Determine the [X, Y] coordinate at the center of the cell enclosing the given text.  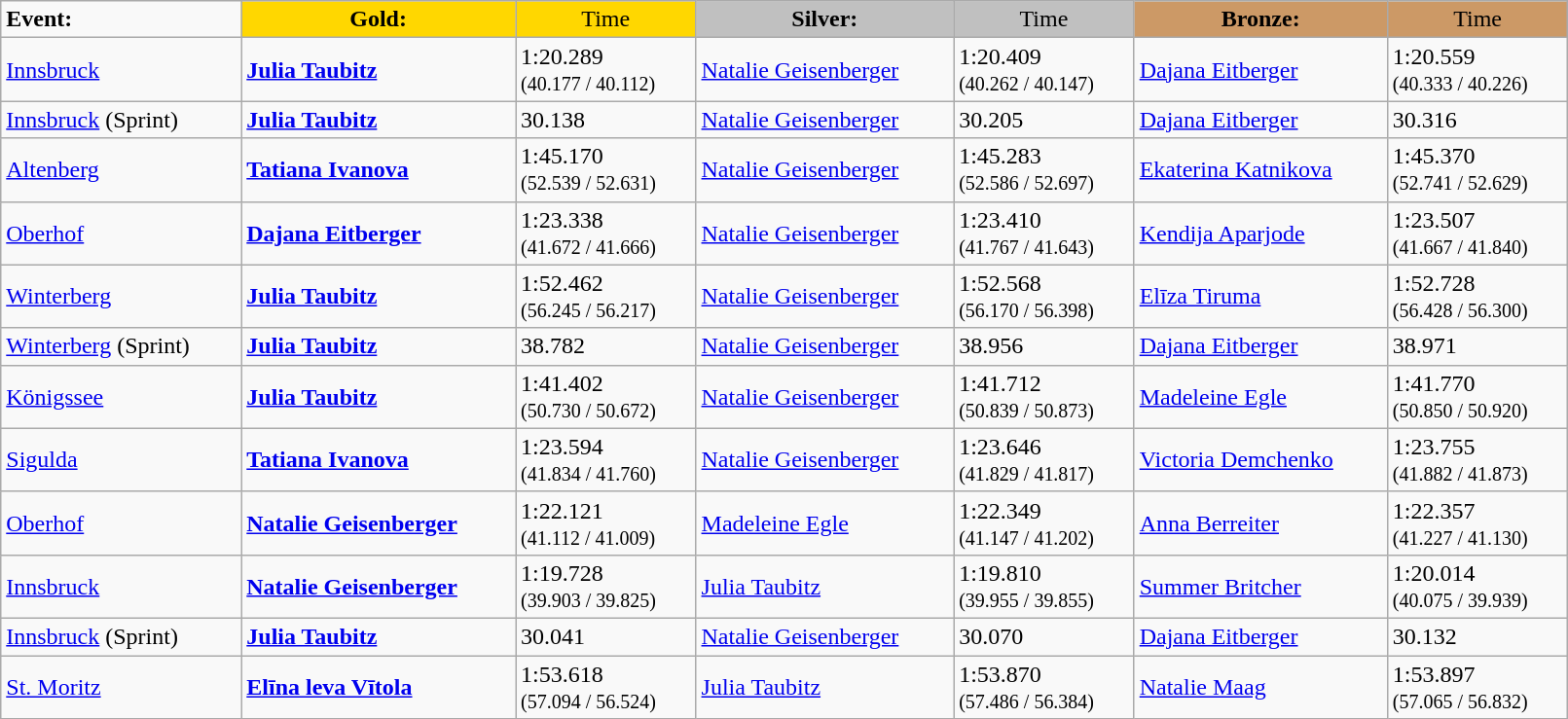
1:53.870(57.486 / 56.384) [1044, 687]
1:23.338(41.672 / 41.666) [606, 234]
1:19.810(39.955 / 39.855) [1044, 586]
Natalie Maag [1260, 687]
30.132 [1477, 636]
1:20.289(40.177 / 40.112) [606, 70]
1:19.728(39.903 / 39.825) [606, 586]
1:20.409(40.262 / 40.147) [1044, 70]
Victoria Demchenko [1260, 459]
30.070 [1044, 636]
Königssee [121, 397]
1:45.370(52.741 / 52.629) [1477, 169]
38.956 [1044, 346]
Winterberg (Sprint) [121, 346]
1:52.568(56.170 / 56.398) [1044, 296]
38.782 [606, 346]
1:53.897(57.065 / 56.832) [1477, 687]
1:23.594(41.834 / 41.760) [606, 459]
30.316 [1477, 120]
Sigulda [121, 459]
1:45.283(52.586 / 52.697) [1044, 169]
30.205 [1044, 120]
Silver: [825, 19]
Ekaterina Katnikova [1260, 169]
1:23.755(41.882 / 41.873) [1477, 459]
Winterberg [121, 296]
30.041 [606, 636]
1:22.357(41.227 / 41.130) [1477, 523]
Elīna leva Vītola [379, 687]
1:53.618(57.094 / 56.524) [606, 687]
1:20.014(40.075 / 39.939) [1477, 586]
1:41.770(50.850 / 50.920) [1477, 397]
1:52.728(56.428 / 56.300) [1477, 296]
1:41.402(50.730 / 50.672) [606, 397]
Bronze: [1260, 19]
1:45.170(52.539 / 52.631) [606, 169]
1:23.410(41.767 / 41.643) [1044, 234]
38.971 [1477, 346]
Gold: [379, 19]
1:52.462(56.245 / 56.217) [606, 296]
Anna Berreiter [1260, 523]
Elīza Tiruma [1260, 296]
1:23.507(41.667 / 41.840) [1477, 234]
St. Moritz [121, 687]
30.138 [606, 120]
Kendija Aparjode [1260, 234]
1:41.712(50.839 / 50.873) [1044, 397]
1:22.121(41.112 / 41.009) [606, 523]
Altenberg [121, 169]
Event: [121, 19]
1:23.646(41.829 / 41.817) [1044, 459]
Summer Britcher [1260, 586]
1:20.559(40.333 / 40.226) [1477, 70]
1:22.349(41.147 / 41.202) [1044, 523]
